Locate the cell with the specified text and output its [x, y] center coordinate. 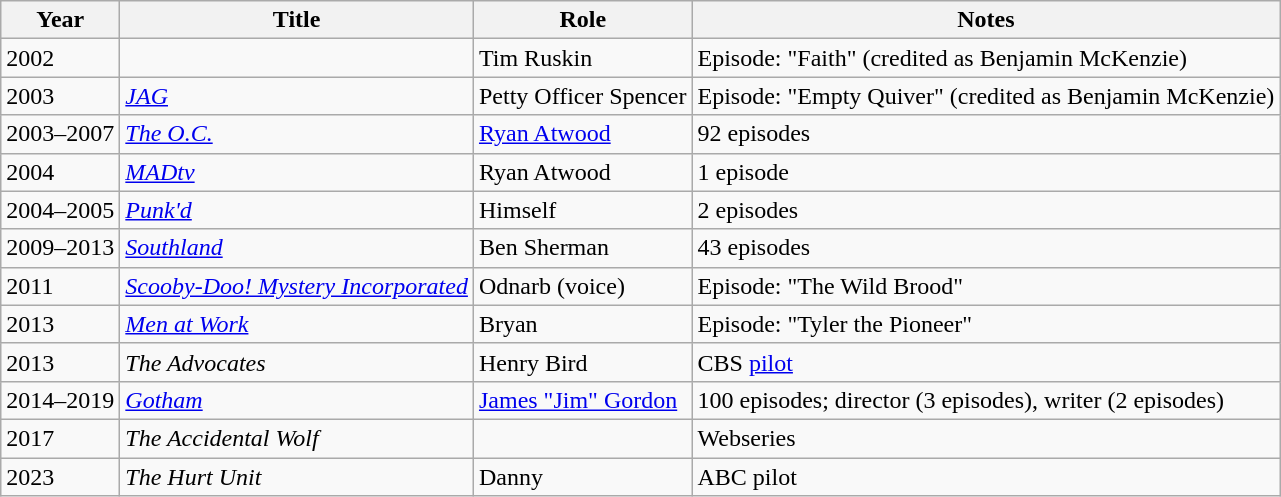
The Advocates [297, 362]
2004–2005 [60, 210]
Title [297, 20]
Scooby-Doo! Mystery Incorporated [297, 286]
2002 [60, 58]
92 episodes [986, 134]
2003–2007 [60, 134]
Webseries [986, 438]
Episode: "Faith" (credited as Benjamin McKenzie) [986, 58]
James "Jim" Gordon [582, 400]
2014–2019 [60, 400]
Bryan [582, 324]
Southland [297, 248]
Notes [986, 20]
1 episode [986, 172]
Ben Sherman [582, 248]
Henry Bird [582, 362]
The Accidental Wolf [297, 438]
2023 [60, 477]
Himself [582, 210]
Role [582, 20]
100 episodes; director (3 episodes), writer (2 episodes) [986, 400]
Danny [582, 477]
2004 [60, 172]
Petty Officer Spencer [582, 96]
CBS pilot [986, 362]
Odnarb (voice) [582, 286]
2017 [60, 438]
Punk'd [297, 210]
The O.C. [297, 134]
JAG [297, 96]
MADtv [297, 172]
2011 [60, 286]
Episode: "Tyler the Pioneer" [986, 324]
Year [60, 20]
Episode: "Empty Quiver" (credited as Benjamin McKenzie) [986, 96]
Tim Ruskin [582, 58]
2009–2013 [60, 248]
2 episodes [986, 210]
2003 [60, 96]
The Hurt Unit [297, 477]
43 episodes [986, 248]
Men at Work [297, 324]
ABC pilot [986, 477]
Episode: "The Wild Brood" [986, 286]
Gotham [297, 400]
